Provide the (X, Y) coordinate of the cell's center where the given text is located.  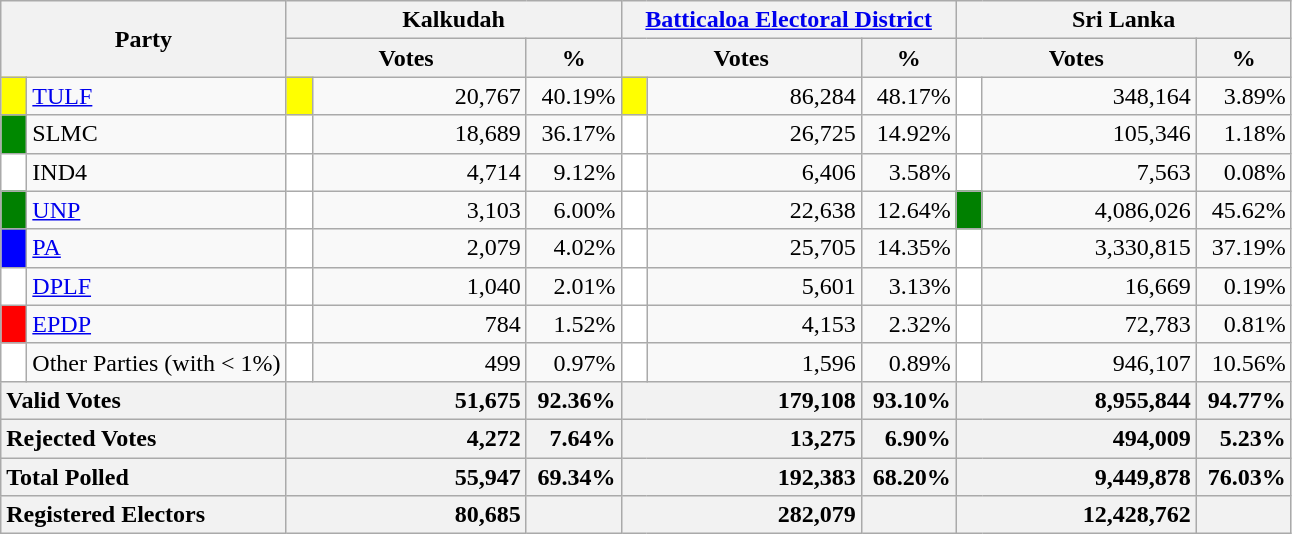
2.01% (574, 286)
0.97% (574, 362)
18,689 (419, 134)
14.92% (908, 134)
48.17% (908, 96)
179,108 (741, 400)
494,009 (1076, 438)
3,330,815 (1089, 248)
348,164 (1089, 96)
94.77% (1244, 400)
Total Polled (144, 477)
4.02% (574, 248)
0.19% (1244, 286)
92.36% (574, 400)
Party (144, 39)
25,705 (754, 248)
4,086,026 (1089, 210)
2,079 (419, 248)
Valid Votes (144, 400)
26,725 (754, 134)
1.18% (1244, 134)
51,675 (406, 400)
14.35% (908, 248)
3.13% (908, 286)
5,601 (754, 286)
9.12% (574, 172)
Sri Lanka (1124, 20)
8,955,844 (1076, 400)
282,079 (741, 515)
12.64% (908, 210)
10.56% (1244, 362)
105,346 (1089, 134)
784 (419, 324)
0.81% (1244, 324)
Kalkudah (454, 20)
Other Parties (with < 1%) (156, 362)
1.52% (574, 324)
DPLF (156, 286)
16,669 (1089, 286)
55,947 (406, 477)
20,767 (419, 96)
1,040 (419, 286)
3.89% (1244, 96)
4,714 (419, 172)
80,685 (406, 515)
4,272 (406, 438)
22,638 (754, 210)
12,428,762 (1076, 515)
5.23% (1244, 438)
Rejected Votes (144, 438)
3,103 (419, 210)
192,383 (741, 477)
2.32% (908, 324)
72,783 (1089, 324)
93.10% (908, 400)
1,596 (754, 362)
86,284 (754, 96)
UNP (156, 210)
76.03% (1244, 477)
TULF (156, 96)
499 (419, 362)
3.58% (908, 172)
Batticaloa Electoral District (788, 20)
68.20% (908, 477)
EPDP (156, 324)
SLMC (156, 134)
6.00% (574, 210)
69.34% (574, 477)
4,153 (754, 324)
7.64% (574, 438)
9,449,878 (1076, 477)
13,275 (741, 438)
37.19% (1244, 248)
PA (156, 248)
0.89% (908, 362)
7,563 (1089, 172)
0.08% (1244, 172)
40.19% (574, 96)
6,406 (754, 172)
6.90% (908, 438)
Registered Electors (144, 515)
45.62% (1244, 210)
36.17% (574, 134)
IND4 (156, 172)
946,107 (1089, 362)
